Return the [X, Y] coordinate for the center point of the cell that contains the specified text.  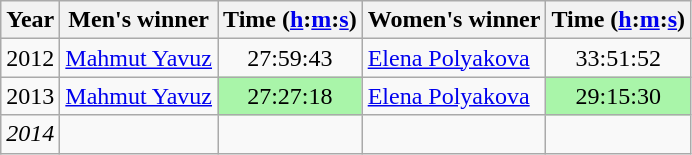
Men's winner [139, 20]
29:15:30 [618, 96]
2012 [30, 58]
27:59:43 [290, 58]
27:27:18 [290, 96]
2013 [30, 96]
Women's winner [454, 20]
2014 [30, 134]
33:51:52 [618, 58]
Year [30, 20]
